Pinpoint the cell where the given text exists, returning its [x, y] midpoint coordinate. 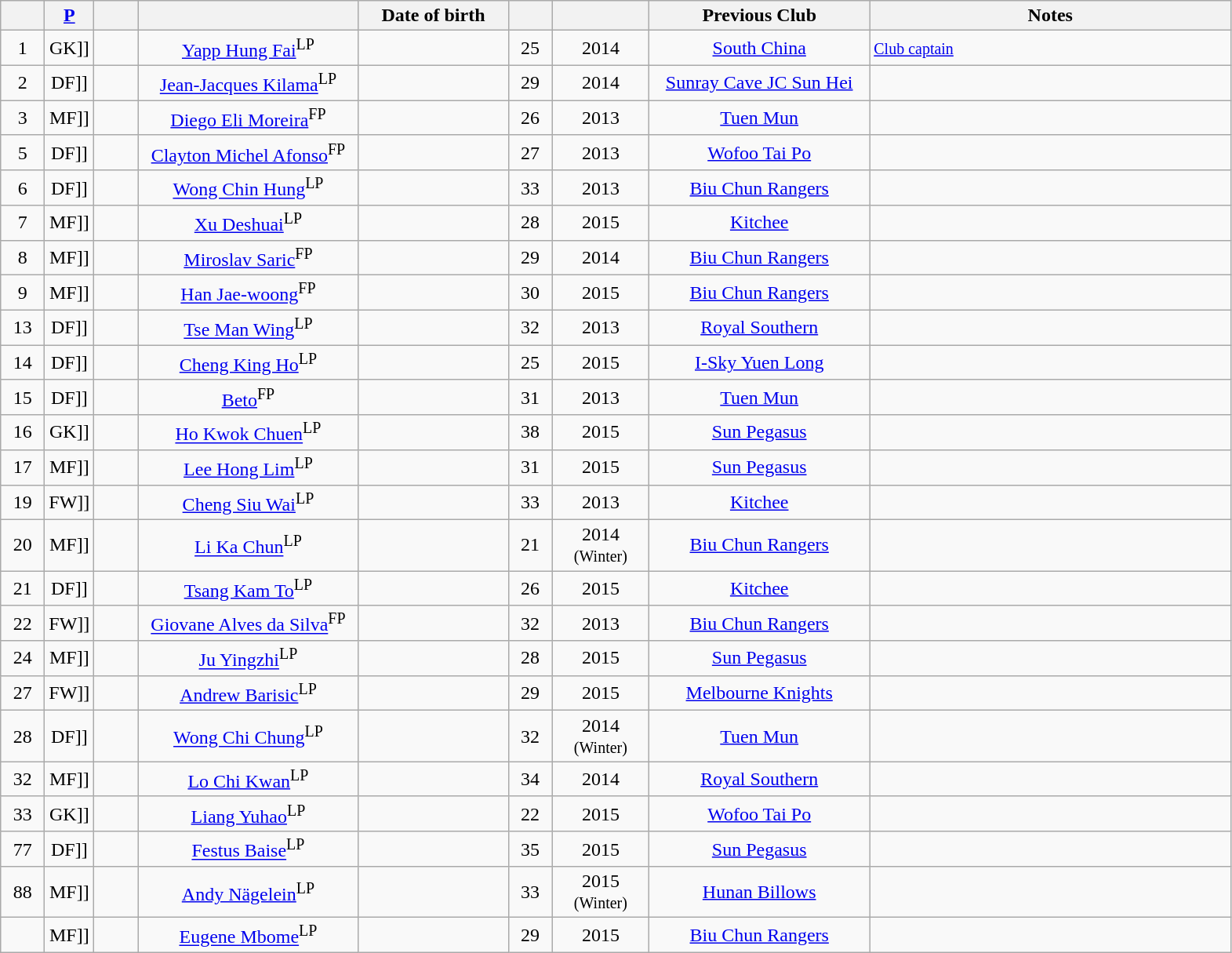
16 [23, 433]
Date of birth [433, 16]
5 [23, 152]
8 [23, 257]
Cheng Siu WaiLP [248, 502]
BetoFP [248, 397]
Diego Eli MoreiraFP [248, 118]
Sunray Cave JC Sun Hei [759, 83]
15 [23, 397]
Lee Hong LimLP [248, 467]
13 [23, 328]
35 [530, 849]
14 [23, 362]
38 [530, 433]
Cheng King HoLP [248, 362]
19 [23, 502]
88 [23, 893]
Clayton Michel AfonsoFP [248, 152]
Yapp Hung FaiLP [248, 49]
2015 (Winter) [601, 893]
Eugene MbomeLP [248, 935]
Ju YingzhiLP [248, 659]
Andy NägeleinLP [248, 893]
Wong Chin HungLP [248, 188]
1 [23, 49]
Previous Club [759, 16]
Hunan Billows [759, 893]
Club captain [1051, 49]
2 [23, 83]
7 [23, 223]
Lo Chi KwanLP [248, 780]
20 [23, 546]
Notes [1051, 16]
Wong Chi ChungLP [248, 736]
3 [23, 118]
I-Sky Yuen Long [759, 362]
P [69, 16]
Ho Kwok ChuenLP [248, 433]
17 [23, 467]
6 [23, 188]
77 [23, 849]
Tse Man WingLP [248, 328]
34 [530, 780]
Tsang Kam ToLP [248, 588]
Xu DeshuaiLP [248, 223]
Liang YuhaoLP [248, 814]
24 [23, 659]
Festus BaiseLP [248, 849]
Giovane Alves da SilvaFP [248, 623]
Li Ka ChunLP [248, 546]
9 [23, 293]
South China [759, 49]
30 [530, 293]
Andrew BarisicLP [248, 693]
Han Jae-woongFP [248, 293]
Melbourne Knights [759, 693]
Miroslav SaricFP [248, 257]
Jean-Jacques KilamaLP [248, 83]
